Capture the cell that displays the provided text and extract its (x, y) central coordinate. 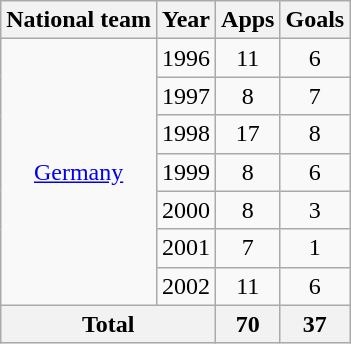
National team (79, 20)
1998 (186, 134)
70 (248, 324)
2000 (186, 210)
Year (186, 20)
1 (315, 248)
Apps (248, 20)
3 (315, 210)
37 (315, 324)
Goals (315, 20)
Total (108, 324)
1996 (186, 58)
1997 (186, 96)
1999 (186, 172)
17 (248, 134)
2001 (186, 248)
Germany (79, 172)
2002 (186, 286)
